Find where the given text appears and provide that cell's center as (X, Y) coordinate. 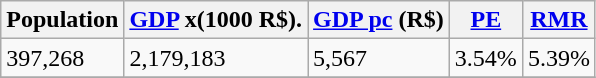
Population (62, 20)
GDP pc (R$) (379, 20)
5,567 (379, 58)
3.54% (486, 58)
RMR (558, 20)
PE (486, 20)
5.39% (558, 58)
GDP x(1000 R$). (216, 20)
397,268 (62, 58)
2,179,183 (216, 58)
